Provide the (X, Y) coordinate of the cell's center where the given text is located.  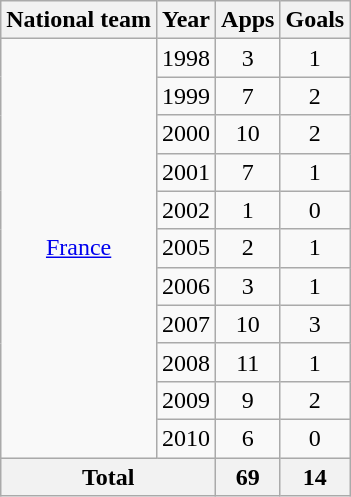
69 (248, 477)
1999 (186, 96)
Goals (315, 20)
2010 (186, 438)
2009 (186, 400)
2000 (186, 134)
14 (315, 477)
Year (186, 20)
2006 (186, 286)
1998 (186, 58)
11 (248, 362)
2005 (186, 248)
6 (248, 438)
National team (79, 20)
2002 (186, 210)
France (79, 248)
2007 (186, 324)
Apps (248, 20)
2008 (186, 362)
9 (248, 400)
Total (108, 477)
2001 (186, 172)
